Provide the (X, Y) coordinate of the cell's center where the given text is located.  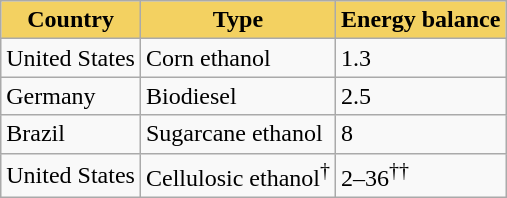
2–36†† (421, 176)
Energy balance (421, 20)
Germany (71, 96)
Biodiesel (238, 96)
8 (421, 134)
Sugarcane ethanol (238, 134)
Type (238, 20)
Brazil (71, 134)
Country (71, 20)
Cellulosic ethanol† (238, 176)
2.5 (421, 96)
Corn ethanol (238, 58)
1.3 (421, 58)
